For the text-containing cell, return its midpoint in [X, Y] coordinate format. 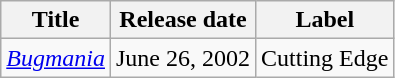
Label [325, 20]
Release date [182, 20]
June 26, 2002 [182, 58]
Cutting Edge [325, 58]
Title [56, 20]
Bugmania [56, 58]
